From the cell containing the given text, extract its center point as (X, Y) coordinate. 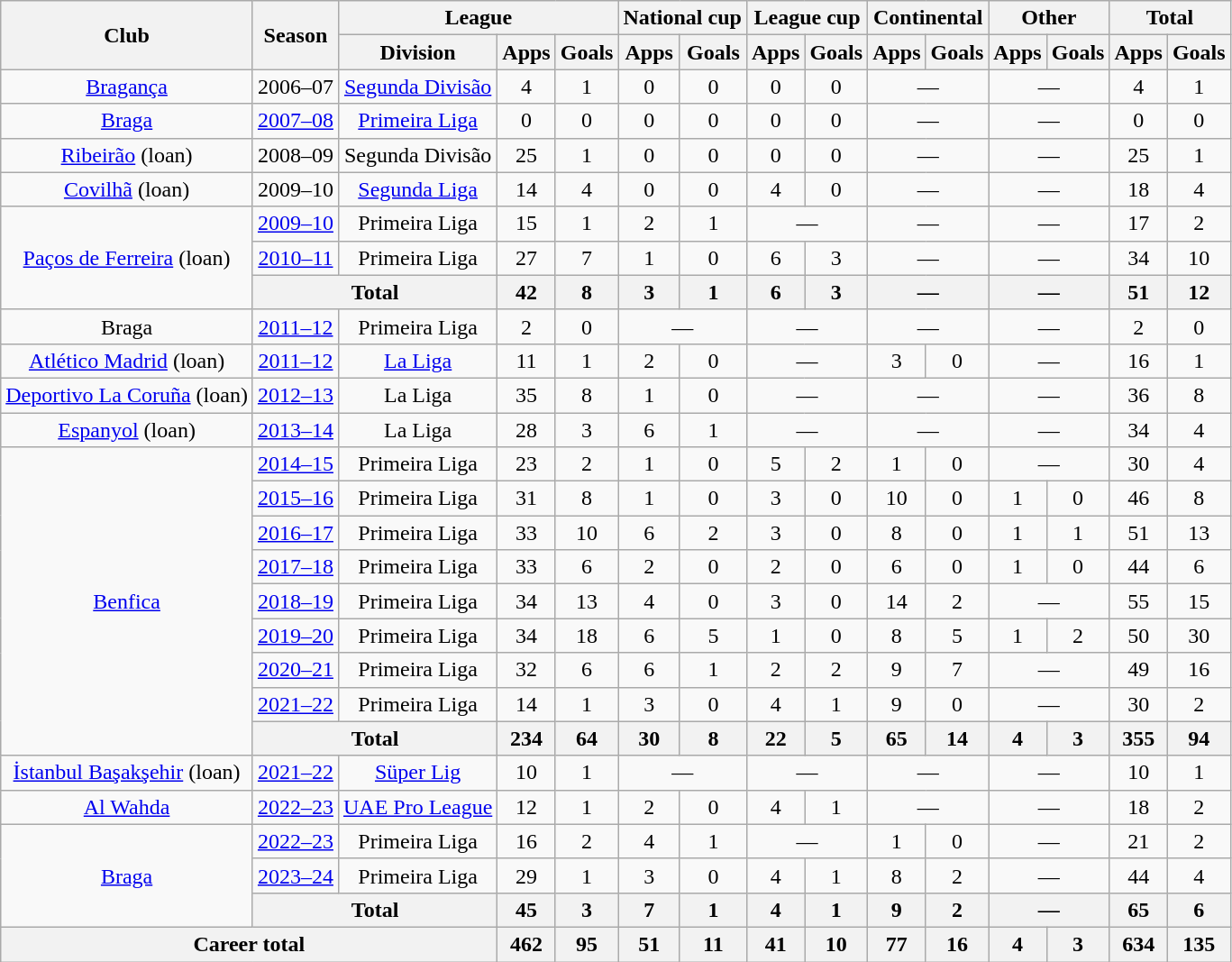
17 (1138, 224)
Paços de Ferreira (loan) (127, 258)
National cup (682, 18)
Covilhã (loan) (127, 189)
Other (1049, 18)
22 (775, 738)
45 (526, 910)
32 (526, 670)
28 (526, 430)
Club (127, 35)
Süper Lig (417, 773)
Continental (928, 18)
2008–09 (296, 155)
Espanyol (loan) (127, 430)
Benfica (127, 602)
355 (1138, 738)
2006–07 (296, 87)
42 (526, 292)
2017–18 (296, 567)
21 (1138, 841)
94 (1199, 738)
64 (587, 738)
Division (417, 52)
27 (526, 258)
2019–20 (296, 636)
2015–16 (296, 499)
2013–14 (296, 430)
41 (775, 944)
2014–15 (296, 464)
2018–19 (296, 601)
İstanbul Başakşehir (loan) (127, 773)
23 (526, 464)
135 (1199, 944)
55 (1138, 601)
2010–11 (296, 258)
77 (897, 944)
462 (526, 944)
46 (1138, 499)
League (478, 18)
Ribeirão (loan) (127, 155)
Al Wahda (127, 807)
Bragança (127, 87)
2016–17 (296, 533)
2023–24 (296, 875)
31 (526, 499)
35 (526, 395)
Deportivo La Coruña (loan) (127, 395)
UAE Pro League (417, 807)
634 (1138, 944)
234 (526, 738)
Atlético Madrid (loan) (127, 361)
Season (296, 35)
49 (1138, 670)
95 (587, 944)
36 (1138, 395)
2012–13 (296, 395)
2007–08 (296, 121)
Career total (249, 944)
29 (526, 875)
Segunda Liga (417, 189)
2020–21 (296, 670)
50 (1138, 636)
League cup (807, 18)
